Detect which cell encompasses the target text, then output its (X, Y) center coordinate. 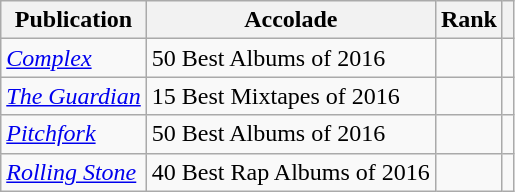
15 Best Mixtapes of 2016 (290, 96)
Rolling Stone (74, 172)
Accolade (290, 20)
Publication (74, 20)
40 Best Rap Albums of 2016 (290, 172)
Rank (468, 20)
The Guardian (74, 96)
Pitchfork (74, 134)
Complex (74, 58)
